Determine the [x, y] coordinate at the center of the cell enclosing the given text.  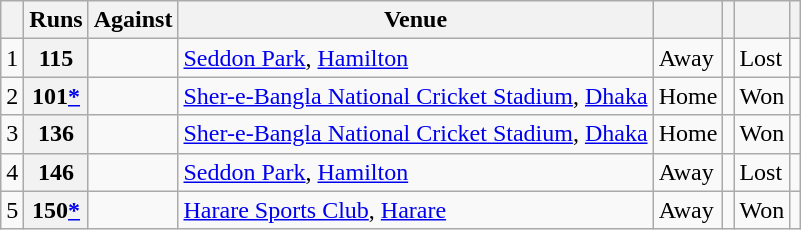
5 [12, 210]
146 [56, 172]
4 [12, 172]
Against [133, 20]
150* [56, 210]
115 [56, 58]
3 [12, 134]
136 [56, 134]
Runs [56, 20]
1 [12, 58]
101* [56, 96]
Venue [416, 20]
Harare Sports Club, Harare [416, 210]
2 [12, 96]
